Provide the (X, Y) coordinate of the cell's center where the given text is located.  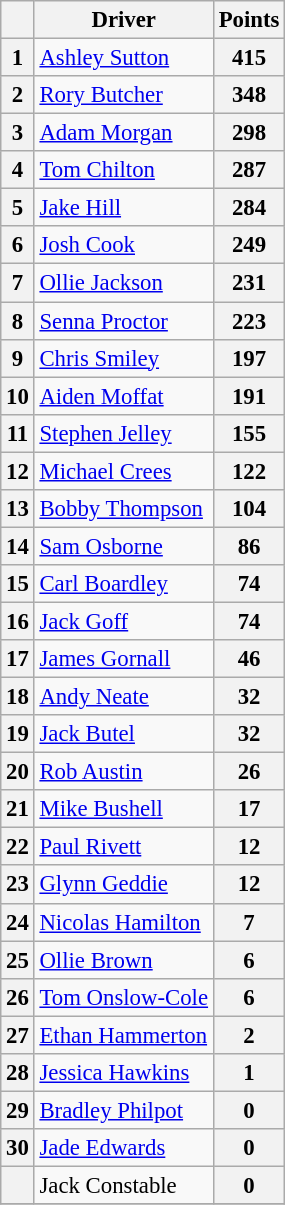
Adam Morgan (124, 133)
Rob Austin (124, 772)
348 (248, 95)
122 (248, 471)
21 (18, 809)
Chris Smiley (124, 358)
Jack Goff (124, 621)
Nicolas Hamilton (124, 922)
13 (18, 509)
Stephen Jelley (124, 433)
Ollie Jackson (124, 283)
11 (18, 433)
415 (248, 58)
Jack Constable (124, 1185)
Bobby Thompson (124, 509)
Rory Butcher (124, 95)
3 (18, 133)
86 (248, 546)
284 (248, 208)
8 (18, 321)
Ethan Hammerton (124, 1035)
23 (18, 885)
Tom Chilton (124, 170)
Paul Rivett (124, 847)
27 (18, 1035)
197 (248, 358)
104 (248, 509)
Bradley Philpot (124, 1110)
29 (18, 1110)
231 (248, 283)
Ashley Sutton (124, 58)
Jade Edwards (124, 1148)
4 (18, 170)
Ollie Brown (124, 960)
19 (18, 734)
Jack Butel (124, 734)
249 (248, 245)
10 (18, 396)
James Gornall (124, 659)
Sam Osborne (124, 546)
Carl Boardley (124, 584)
Senna Proctor (124, 321)
15 (18, 584)
Points (248, 20)
Glynn Geddie (124, 885)
30 (18, 1148)
223 (248, 321)
287 (248, 170)
Jessica Hawkins (124, 1073)
16 (18, 621)
Mike Bushell (124, 809)
14 (18, 546)
28 (18, 1073)
Jake Hill (124, 208)
Tom Onslow-Cole (124, 997)
298 (248, 133)
46 (248, 659)
24 (18, 922)
155 (248, 433)
25 (18, 960)
Aiden Moffat (124, 396)
5 (18, 208)
191 (248, 396)
18 (18, 697)
Driver (124, 20)
20 (18, 772)
Andy Neate (124, 697)
22 (18, 847)
Josh Cook (124, 245)
Michael Crees (124, 471)
9 (18, 358)
